Output the [X, Y] coordinate of the center of the cell containing the given text.  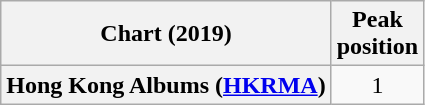
1 [377, 85]
Chart (2019) [166, 34]
Peakposition [377, 34]
Hong Kong Albums (HKRMA) [166, 85]
